Determine the (x, y) coordinate at the center of the cell enclosing the given text.  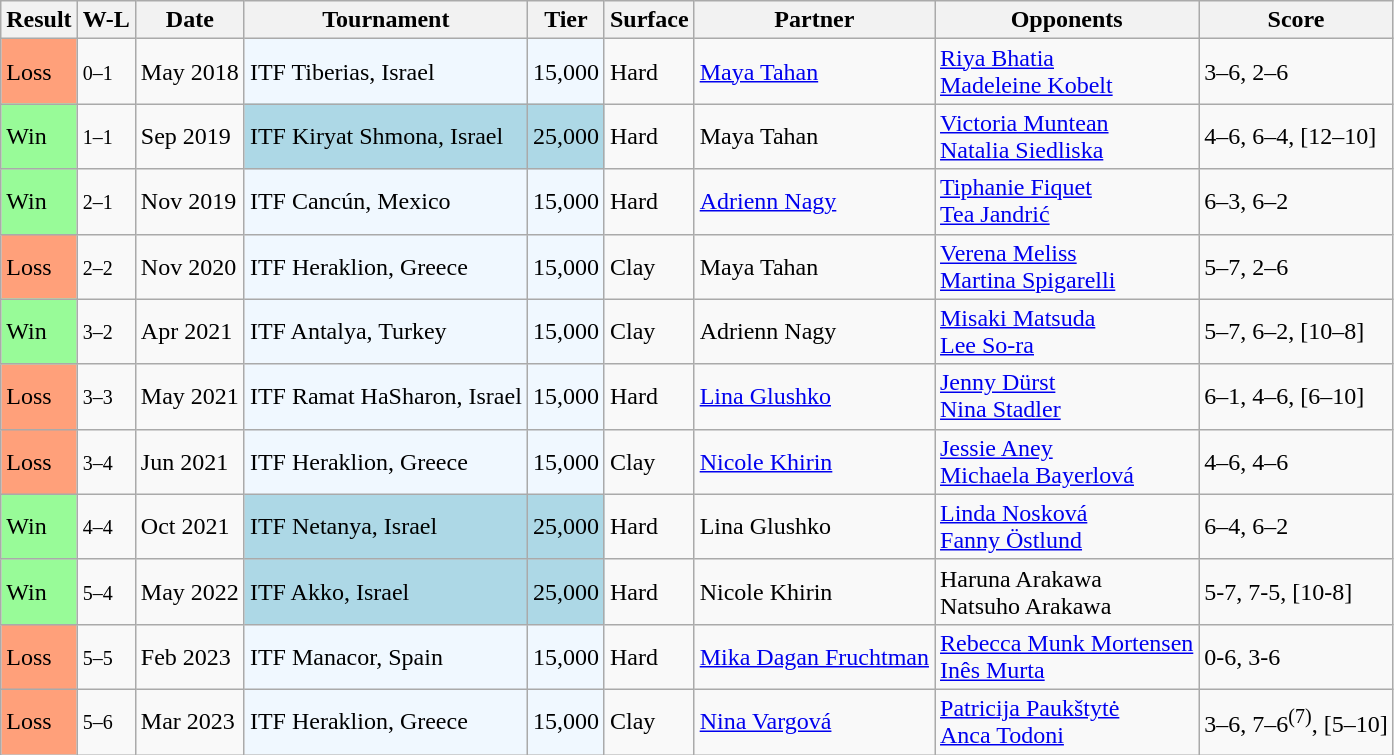
May 2018 (190, 72)
ITF Kiryat Shmona, Israel (386, 136)
6–4, 6–2 (1296, 526)
W-L (106, 20)
0–1 (106, 72)
Apr 2021 (190, 332)
Mika Dagan Fruchtman (814, 656)
Verena Meliss Martina Spigarelli (1066, 266)
2–1 (106, 202)
6–1, 4–6, [6–10] (1296, 396)
Nov 2019 (190, 202)
2–2 (106, 266)
Partner (814, 20)
3–4 (106, 462)
5–5 (106, 656)
Oct 2021 (190, 526)
Jenny Dürst Nina Stadler (1066, 396)
4–6, 4–6 (1296, 462)
3–2 (106, 332)
Surface (649, 20)
Victoria Muntean Natalia Siedliska (1066, 136)
Riya Bhatia Madeleine Kobelt (1066, 72)
Linda Nosková Fanny Östlund (1066, 526)
4–6, 6–4, [12–10] (1296, 136)
6–3, 6–2 (1296, 202)
3–6, 2–6 (1296, 72)
Tier (566, 20)
Opponents (1066, 20)
3–6, 7–6(7), [5–10] (1296, 722)
5–6 (106, 722)
5–4 (106, 592)
Tournament (386, 20)
Date (190, 20)
Rebecca Munk Mortensen Inês Murta (1066, 656)
May 2022 (190, 592)
May 2021 (190, 396)
Feb 2023 (190, 656)
ITF Ramat HaSharon, Israel (386, 396)
5–7, 6–2, [10–8] (1296, 332)
Nina Vargová (814, 722)
Jessie Aney Michaela Bayerlová (1066, 462)
5-7, 7-5, [10-8] (1296, 592)
ITF Manacor, Spain (386, 656)
ITF Tiberias, Israel (386, 72)
Haruna Arakawa Natsuho Arakawa (1066, 592)
Tiphanie Fiquet Tea Jandrić (1066, 202)
1–1 (106, 136)
3–3 (106, 396)
Patricija Paukštytė Anca Todoni (1066, 722)
Result (39, 20)
ITF Akko, Israel (386, 592)
ITF Cancún, Mexico (386, 202)
Jun 2021 (190, 462)
4–4 (106, 526)
ITF Antalya, Turkey (386, 332)
Score (1296, 20)
Sep 2019 (190, 136)
Misaki Matsuda Lee So-ra (1066, 332)
5–7, 2–6 (1296, 266)
Mar 2023 (190, 722)
ITF Netanya, Israel (386, 526)
Nov 2020 (190, 266)
0-6, 3-6 (1296, 656)
